Find where the given text appears and provide that cell's center as (x, y) coordinate. 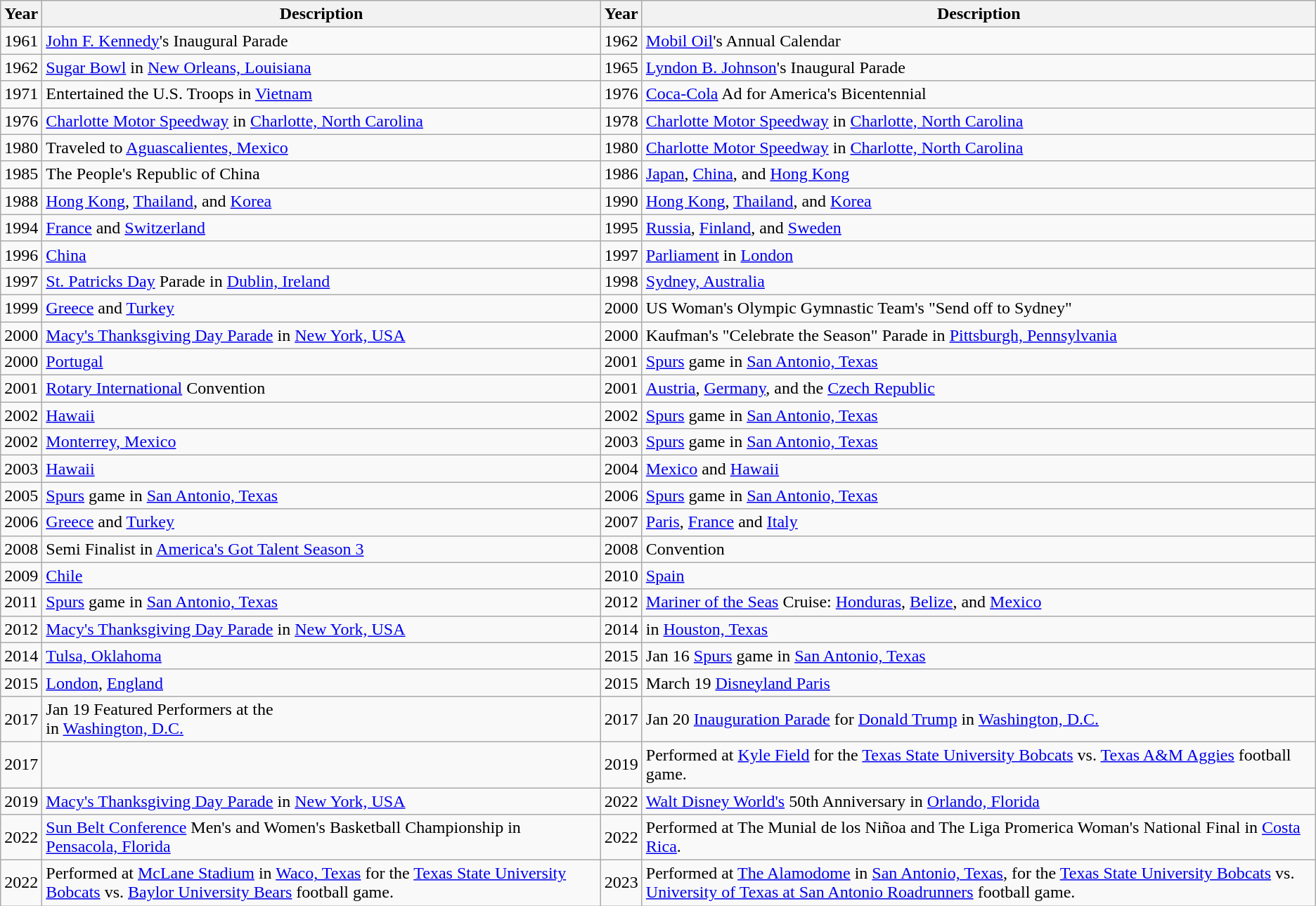
1994 (21, 228)
Traveled to Aguascalientes, Mexico (321, 148)
Paris, France and Italy (979, 522)
1961 (21, 41)
March 19 Disneyland Paris (979, 682)
1990 (621, 201)
Coca-Cola Ad for America's Bicentennial (979, 94)
2009 (21, 576)
Spain (979, 576)
Sugar Bowl in New Orleans, Louisiana (321, 67)
Entertained the U.S. Troops in Vietnam (321, 94)
China (321, 254)
2005 (21, 496)
Semi Finalist in America's Got Talent Season 3 (321, 549)
Japan, China, and Hong Kong (979, 174)
in Houston, Texas (979, 629)
Sydney, Australia (979, 281)
Austria, Germany, and the Czech Republic (979, 389)
1995 (621, 228)
France and Switzerland (321, 228)
Mobil Oil's Annual Calendar (979, 41)
Russia, Finland, and Sweden (979, 228)
1985 (21, 174)
1998 (621, 281)
1986 (621, 174)
Lyndon B. Johnson's Inaugural Parade (979, 67)
Tulsa, Oklahoma (321, 656)
Performed at Kyle Field for the Texas State University Bobcats vs. Texas A&M Aggies football game. (979, 765)
Performed at McLane Stadium in Waco, Texas for the Texas State University Bobcats vs. Baylor University Bears football game. (321, 883)
Rotary International Convention (321, 389)
Jan 19 Featured Performers at the in Washington, D.C. (321, 718)
Parliament in London (979, 254)
1971 (21, 94)
Sun Belt Conference Men's and Women's Basketball Championship in Pensacola, Florida (321, 838)
Jan 16 Spurs game in San Antonio, Texas (979, 656)
1999 (21, 308)
Chile (321, 576)
John F. Kennedy's Inaugural Parade (321, 41)
US Woman's Olympic Gymnastic Team's "Send off to Sydney" (979, 308)
1996 (21, 254)
2023 (621, 883)
1965 (621, 67)
2004 (621, 469)
Jan 20 Inauguration Parade for Donald Trump in Washington, D.C. (979, 718)
2007 (621, 522)
Mexico and Hawaii (979, 469)
St. Patricks Day Parade in Dublin, Ireland (321, 281)
Monterrey, Mexico (321, 442)
2010 (621, 576)
Mariner of the Seas Cruise: Honduras, Belize, and Mexico (979, 602)
The People's Republic of China (321, 174)
1988 (21, 201)
Walt Disney World's 50th Anniversary in Orlando, Florida (979, 801)
Portugal (321, 362)
London, England (321, 682)
Performed at The Munial de los Niñoa and The Liga Promerica Woman's National Final in Costa Rica. (979, 838)
Kaufman's "Celebrate the Season" Parade in Pittsburgh, Pennsylvania (979, 335)
1978 (621, 121)
Convention (979, 549)
2011 (21, 602)
